Locate the cell with the specified text and output its (X, Y) center coordinate. 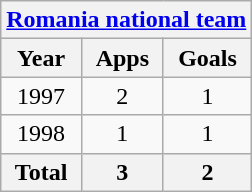
Apps (122, 58)
1998 (42, 134)
Romania national team (126, 20)
Year (42, 58)
Total (42, 172)
3 (122, 172)
Goals (208, 58)
1997 (42, 96)
